Extract the [x, y] coordinate from the center of the cell holding the provided text.  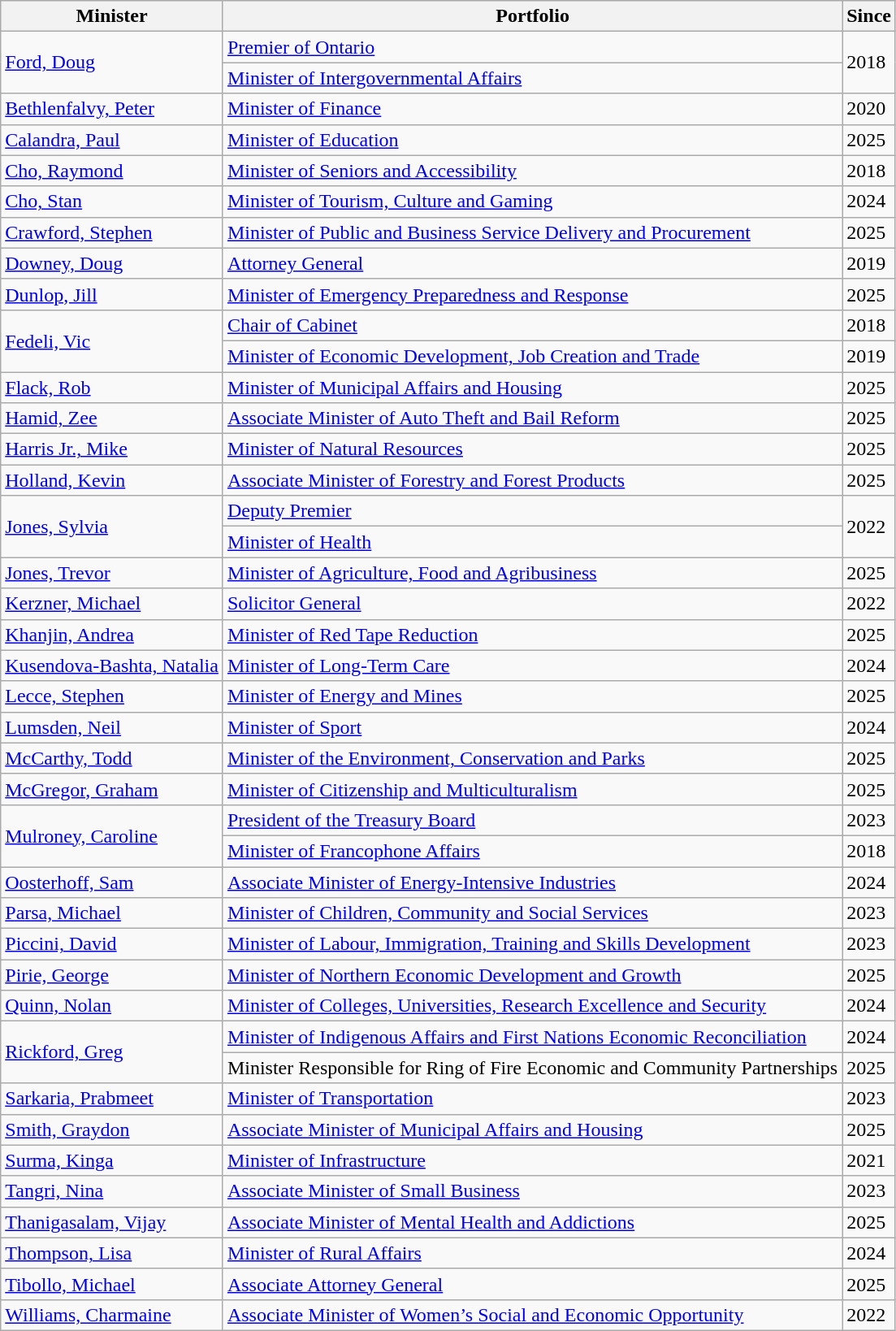
Minister of Tourism, Culture and Gaming [532, 202]
Portfolio [532, 16]
Piccini, David [112, 944]
Quinn, Nolan [112, 1006]
Minister of Municipal Affairs and Housing [532, 388]
Jones, Trevor [112, 573]
Minister of Indigenous Affairs and First Nations Economic Reconciliation [532, 1037]
Minister [112, 16]
Minister of Finance [532, 109]
Minister of Natural Resources [532, 449]
Minister of Labour, Immigration, Training and Skills Development [532, 944]
Cho, Raymond [112, 171]
Lumsden, Neil [112, 727]
Thanigasalam, Vijay [112, 1222]
Minister of Economic Development, Job Creation and Trade [532, 356]
Minister of Energy and Mines [532, 696]
2021 [869, 1160]
McGregor, Graham [112, 789]
Associate Minister of Forestry and Forest Products [532, 480]
Minister of Health [532, 542]
Minister of Colleges, Universities, Research Excellence and Security [532, 1006]
Associate Minister of Municipal Affairs and Housing [532, 1129]
Minister of Infrastructure [532, 1160]
Attorney General [532, 263]
Kusendova-Bashta, Natalia [112, 665]
Rickford, Greg [112, 1052]
Bethlenfalvy, Peter [112, 109]
Dunlop, Jill [112, 294]
Downey, Doug [112, 263]
Flack, Rob [112, 388]
Solicitor General [532, 604]
Jones, Sylvia [112, 527]
2020 [869, 109]
Minister of Children, Community and Social Services [532, 913]
Minister of Education [532, 140]
Thompson, Lisa [112, 1253]
Minister of the Environment, Conservation and Parks [532, 758]
Parsa, Michael [112, 913]
Cho, Stan [112, 202]
Minister of Public and Business Service Delivery and Procurement [532, 232]
President of the Treasury Board [532, 820]
Associate Minister of Energy-Intensive Industries [532, 882]
Minister of Agriculture, Food and Agribusiness [532, 573]
Minister of Rural Affairs [532, 1253]
Holland, Kevin [112, 480]
Lecce, Stephen [112, 696]
Minister of Intergovernmental Affairs [532, 78]
Williams, Charmaine [112, 1315]
Associate Minister of Women’s Social and Economic Opportunity [532, 1315]
Calandra, Paul [112, 140]
Associate Minister of Small Business [532, 1191]
Minister of Long-Term Care [532, 665]
Premier of Ontario [532, 47]
Khanjin, Andrea [112, 635]
Tibollo, Michael [112, 1284]
Sarkaria, Prabmeet [112, 1099]
Associate Minister of Auto Theft and Bail Reform [532, 418]
Ford, Doug [112, 63]
Kerzner, Michael [112, 604]
Minister of Red Tape Reduction [532, 635]
Associate Minister of Mental Health and Addictions [532, 1222]
Fedeli, Vic [112, 340]
Minister of Seniors and Accessibility [532, 171]
Chair of Cabinet [532, 325]
Oosterhoff, Sam [112, 882]
Crawford, Stephen [112, 232]
Surma, Kinga [112, 1160]
Smith, Graydon [112, 1129]
Minister of Northern Economic Development and Growth [532, 975]
Minister Responsible for Ring of Fire Economic and Community Partnerships [532, 1068]
Hamid, Zee [112, 418]
Minister of Citizenship and Multiculturalism [532, 789]
McCarthy, Todd [112, 758]
Tangri, Nina [112, 1191]
Associate Attorney General [532, 1284]
Minister of Francophone Affairs [532, 851]
Minister of Emergency Preparedness and Response [532, 294]
Minister of Transportation [532, 1099]
Deputy Premier [532, 511]
Minister of Sport [532, 727]
Harris Jr., Mike [112, 449]
Mulroney, Caroline [112, 835]
Pirie, George [112, 975]
Since [869, 16]
